Identify which cell holds the provided text, then report its (x, y) central coordinate. 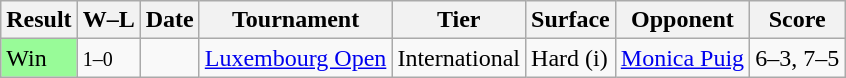
Date (170, 20)
Result (39, 20)
Luxembourg Open (296, 58)
Win (39, 58)
1–0 (108, 58)
Tournament (296, 20)
International (459, 58)
W–L (108, 20)
Surface (571, 20)
6–3, 7–5 (798, 58)
Hard (i) (571, 58)
Tier (459, 20)
Monica Puig (682, 58)
Score (798, 20)
Opponent (682, 20)
